Provide the (X, Y) coordinate of the cell's center where the given text is located.  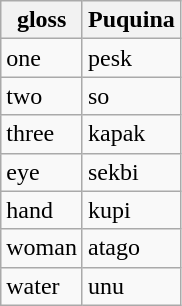
two (42, 96)
one (42, 58)
water (42, 286)
pesk (131, 58)
kapak (131, 134)
gloss (42, 20)
hand (42, 210)
eye (42, 172)
woman (42, 248)
sekbi (131, 172)
unu (131, 286)
so (131, 96)
Puquina (131, 20)
kupi (131, 210)
three (42, 134)
atago (131, 248)
